Identify which cell holds the provided text, then report its [x, y] central coordinate. 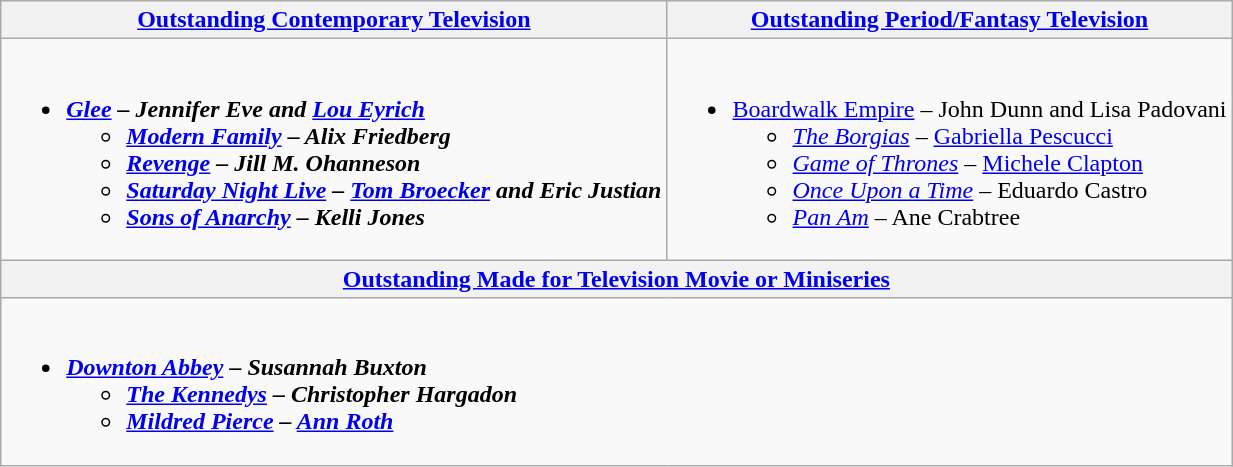
Downton Abbey – Susannah BuxtonThe Kennedys – Christopher HargadonMildred Pierce – Ann Roth [616, 382]
Outstanding Period/Fantasy Television [950, 20]
Outstanding Contemporary Television [334, 20]
Outstanding Made for Television Movie or Miniseries [616, 279]
